Provide the (X, Y) coordinate of the cell's center where the given text is located.  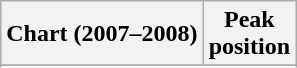
Chart (2007–2008) (102, 34)
Peakposition (249, 34)
